Extract the [X, Y] coordinate from the center of the cell holding the provided text.  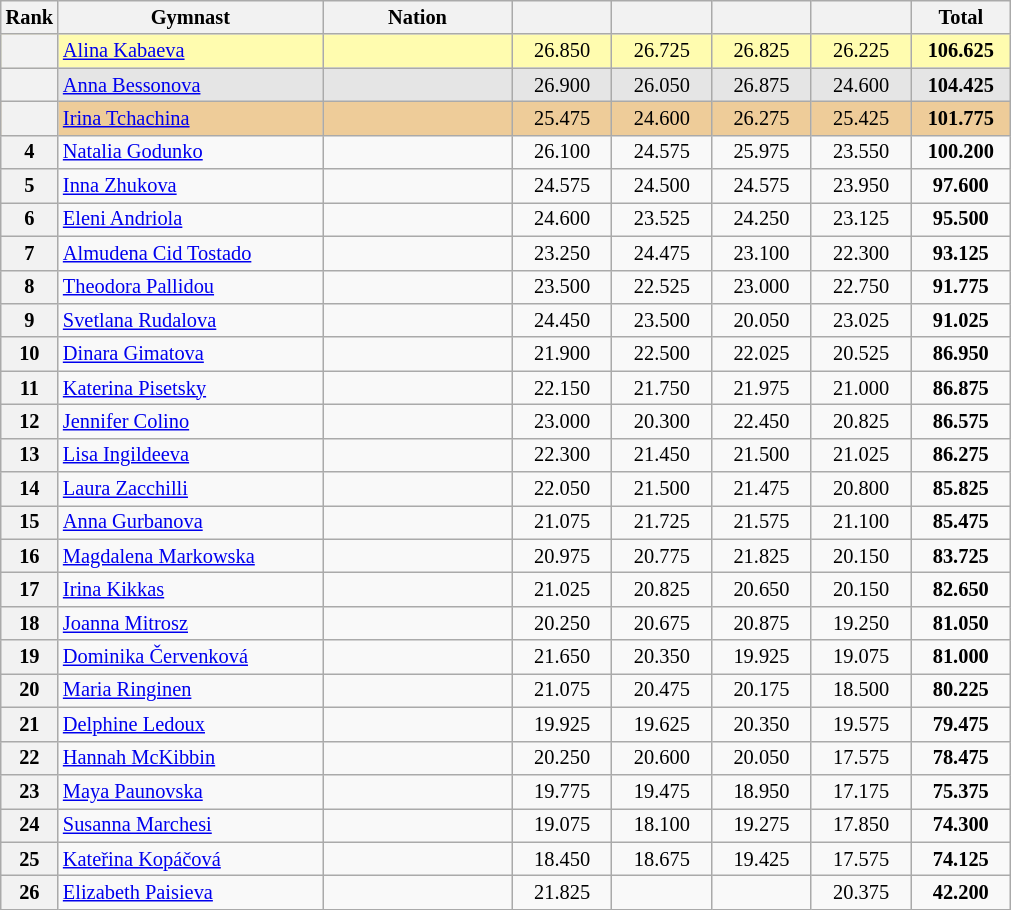
4 [30, 152]
23.250 [562, 253]
86.875 [961, 388]
21.475 [762, 489]
86.950 [961, 354]
11 [30, 388]
5 [30, 186]
Anna Bessonova [190, 85]
26.100 [562, 152]
7 [30, 253]
81.000 [961, 657]
22.150 [562, 388]
26.050 [662, 85]
86.275 [961, 455]
13 [30, 455]
74.125 [961, 859]
17 [30, 589]
22.050 [562, 489]
18.675 [662, 859]
19.775 [562, 791]
Eleni Andriola [190, 219]
16 [30, 556]
74.300 [961, 825]
26.225 [861, 51]
26.825 [762, 51]
22.525 [662, 287]
19.625 [662, 724]
86.575 [961, 421]
8 [30, 287]
20.975 [562, 556]
Irina Tchachina [190, 118]
85.825 [961, 489]
Maya Paunovska [190, 791]
25.975 [762, 152]
Maria Ringinen [190, 690]
Lisa Ingildeeva [190, 455]
20.875 [762, 623]
Gymnast [190, 17]
22.750 [861, 287]
91.025 [961, 320]
18.500 [861, 690]
21.900 [562, 354]
78.475 [961, 758]
91.775 [961, 287]
19 [30, 657]
24 [30, 825]
75.375 [961, 791]
20.800 [861, 489]
85.475 [961, 522]
21.975 [762, 388]
25.475 [562, 118]
23.025 [861, 320]
20.775 [662, 556]
Dinara Gimatova [190, 354]
26.275 [762, 118]
9 [30, 320]
24.250 [762, 219]
24.450 [562, 320]
Dominika Červenková [190, 657]
Anna Gurbanova [190, 522]
Susanna Marchesi [190, 825]
21.100 [861, 522]
Jennifer Colino [190, 421]
12 [30, 421]
14 [30, 489]
Irina Kikkas [190, 589]
20.675 [662, 623]
20.300 [662, 421]
25 [30, 859]
19.425 [762, 859]
93.125 [961, 253]
26.850 [562, 51]
Laura Zacchilli [190, 489]
20.600 [662, 758]
Alina Kabaeva [190, 51]
95.500 [961, 219]
10 [30, 354]
106.625 [961, 51]
6 [30, 219]
26.725 [662, 51]
79.475 [961, 724]
21.575 [762, 522]
19.250 [861, 623]
23.100 [762, 253]
21 [30, 724]
101.775 [961, 118]
81.050 [961, 623]
82.650 [961, 589]
20.525 [861, 354]
15 [30, 522]
25.425 [861, 118]
Total [961, 17]
18.950 [762, 791]
80.225 [961, 690]
21.750 [662, 388]
Joanna Mitrosz [190, 623]
18.450 [562, 859]
20.475 [662, 690]
21.650 [562, 657]
Magdalena Markowska [190, 556]
26.875 [762, 85]
Theodora Pallidou [190, 287]
24.475 [662, 253]
100.200 [961, 152]
104.425 [961, 85]
20.175 [762, 690]
23 [30, 791]
18.100 [662, 825]
22.450 [762, 421]
22.025 [762, 354]
Delphine Ledoux [190, 724]
19.275 [762, 825]
Hannah McKibbin [190, 758]
42.200 [961, 892]
23.950 [861, 186]
Almudena Cid Tostado [190, 253]
20.375 [861, 892]
23.125 [861, 219]
20 [30, 690]
21.450 [662, 455]
18 [30, 623]
Natalia Godunko [190, 152]
Svetlana Rudalova [190, 320]
Rank [30, 17]
21.000 [861, 388]
19.575 [861, 724]
21.725 [662, 522]
Kateřina Kopáčová [190, 859]
20.650 [762, 589]
22.500 [662, 354]
26 [30, 892]
83.725 [961, 556]
19.475 [662, 791]
17.850 [861, 825]
26.900 [562, 85]
97.600 [961, 186]
24.500 [662, 186]
17.175 [861, 791]
22 [30, 758]
Nation [418, 17]
Inna Zhukova [190, 186]
Elizabeth Paisieva [190, 892]
23.550 [861, 152]
Katerina Pisetsky [190, 388]
23.525 [662, 219]
